Extract the [x, y] coordinate from the center of the cell holding the provided text.  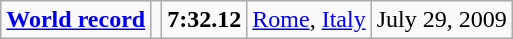
World record [76, 20]
July 29, 2009 [442, 20]
Rome, Italy [309, 20]
7:32.12 [204, 20]
